Provide the (x, y) coordinate of the cell's center where the given text is located.  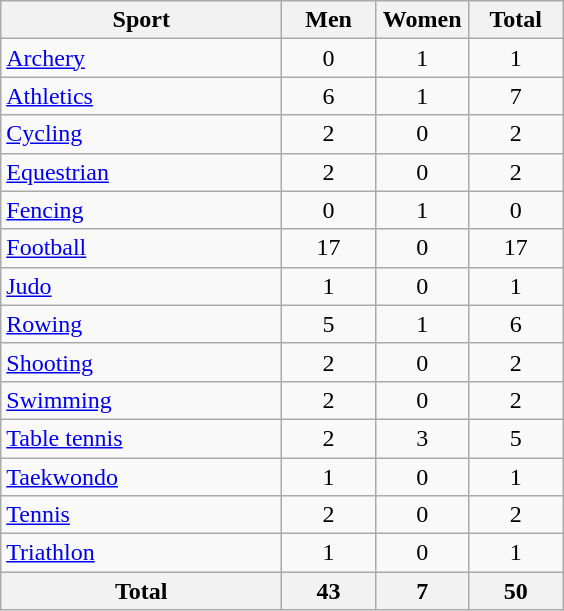
Shooting (142, 362)
3 (422, 438)
Triathlon (142, 553)
Fencing (142, 210)
Women (422, 20)
Cycling (142, 134)
Football (142, 248)
Equestrian (142, 172)
Athletics (142, 96)
Taekwondo (142, 477)
Swimming (142, 400)
Rowing (142, 324)
Sport (142, 20)
Tennis (142, 515)
50 (516, 591)
43 (329, 591)
Table tennis (142, 438)
Archery (142, 58)
Judo (142, 286)
Men (329, 20)
